Locate the cell with the specified text and output its (x, y) center coordinate. 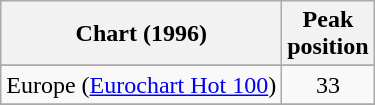
Europe (Eurochart Hot 100) (142, 85)
Chart (1996) (142, 34)
33 (328, 85)
Peakposition (328, 34)
